Locate the cell with the specified text and output its [X, Y] center coordinate. 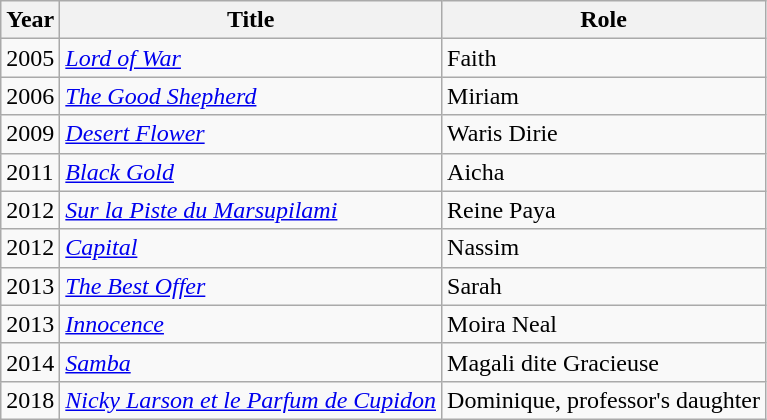
Moira Neal [604, 324]
Waris Dirie [604, 134]
2014 [30, 362]
Desert Flower [251, 134]
Capital [251, 248]
Year [30, 20]
Sur la Piste du Marsupilami [251, 210]
The Good Shepherd [251, 96]
2018 [30, 400]
Faith [604, 58]
2005 [30, 58]
Nicky Larson et le Parfum de Cupidon [251, 400]
Dominique, professor's daughter [604, 400]
Aicha [604, 172]
Reine Paya [604, 210]
Lord of War [251, 58]
2011 [30, 172]
Miriam [604, 96]
2006 [30, 96]
Magali dite Gracieuse [604, 362]
Title [251, 20]
2009 [30, 134]
Black Gold [251, 172]
Nassim [604, 248]
Samba [251, 362]
Sarah [604, 286]
Innocence [251, 324]
Role [604, 20]
The Best Offer [251, 286]
